Find where the given text appears and provide that cell's center as (x, y) coordinate. 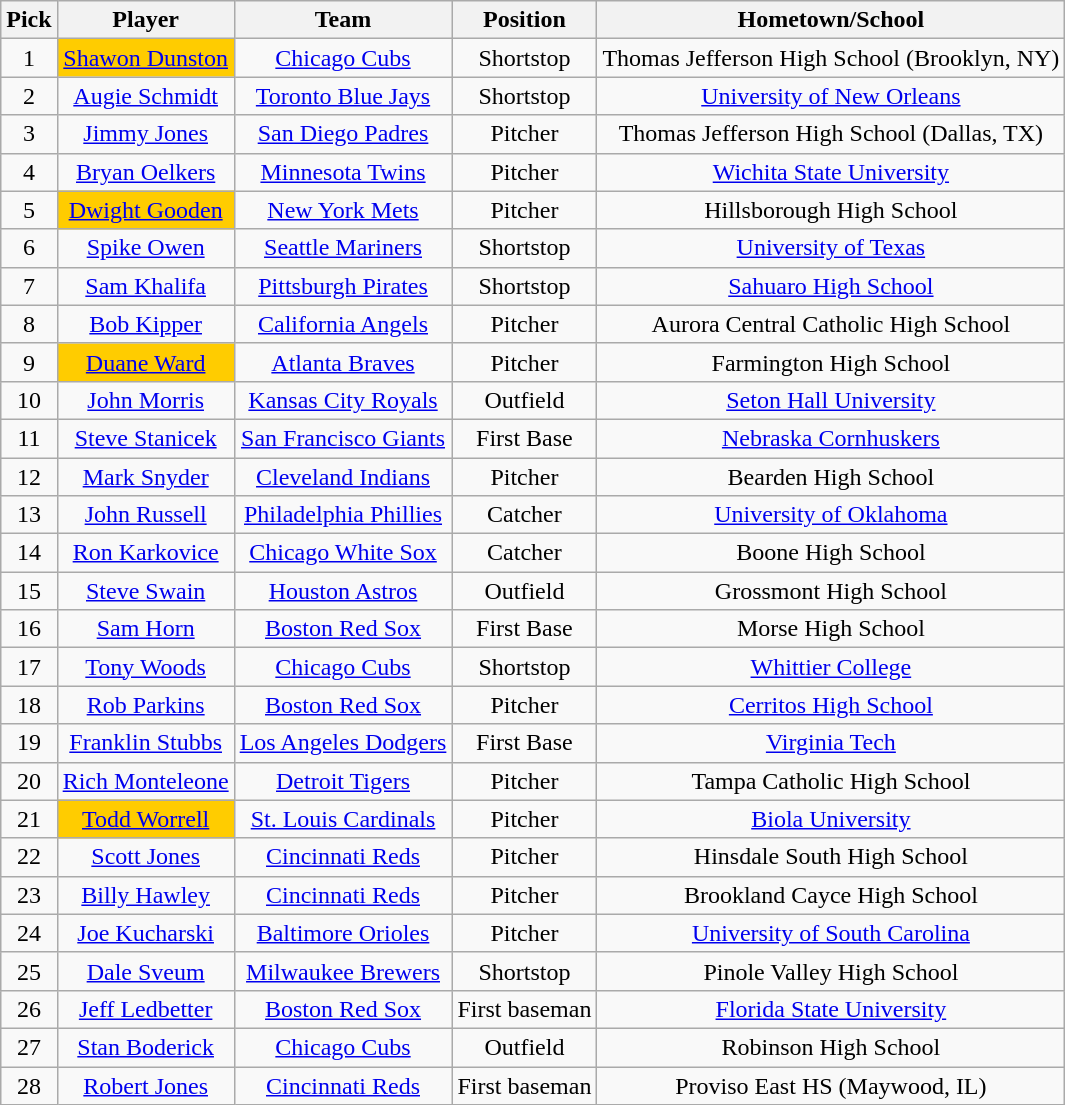
27 (29, 1047)
Stan Boderick (146, 1047)
Seton Hall University (831, 400)
Hometown/School (831, 20)
Sam Khalifa (146, 286)
5 (29, 210)
Cleveland Indians (343, 477)
Detroit Tigers (343, 781)
Seattle Mariners (343, 248)
Biola University (831, 819)
Brookland Cayce High School (831, 895)
Pinole Valley High School (831, 971)
Bryan Oelkers (146, 172)
Baltimore Orioles (343, 933)
Thomas Jefferson High School (Dallas, TX) (831, 134)
Dale Sveum (146, 971)
9 (29, 362)
Player (146, 20)
Hillsborough High School (831, 210)
Mark Snyder (146, 477)
Boone High School (831, 553)
Dwight Gooden (146, 210)
Nebraska Cornhuskers (831, 438)
University of South Carolina (831, 933)
Atlanta Braves (343, 362)
8 (29, 324)
1 (29, 58)
Shawon Dunston (146, 58)
Farmington High School (831, 362)
4 (29, 172)
Duane Ward (146, 362)
San Francisco Giants (343, 438)
University of Texas (831, 248)
17 (29, 667)
Sahuaro High School (831, 286)
Rob Parkins (146, 705)
Ron Karkovice (146, 553)
12 (29, 477)
20 (29, 781)
Jeff Ledbetter (146, 1009)
St. Louis Cardinals (343, 819)
15 (29, 591)
Grossmont High School (831, 591)
Los Angeles Dodgers (343, 743)
22 (29, 857)
2 (29, 96)
14 (29, 553)
18 (29, 705)
University of New Orleans (831, 96)
Tony Woods (146, 667)
Jimmy Jones (146, 134)
24 (29, 933)
Hinsdale South High School (831, 857)
Rich Monteleone (146, 781)
Robert Jones (146, 1085)
Minnesota Twins (343, 172)
25 (29, 971)
28 (29, 1085)
19 (29, 743)
7 (29, 286)
Todd Worrell (146, 819)
Robinson High School (831, 1047)
Whittier College (831, 667)
11 (29, 438)
16 (29, 629)
University of Oklahoma (831, 515)
Joe Kucharski (146, 933)
Wichita State University (831, 172)
Milwaukee Brewers (343, 971)
Bearden High School (831, 477)
John Russell (146, 515)
Franklin Stubbs (146, 743)
Proviso East HS (Maywood, IL) (831, 1085)
Thomas Jefferson High School (Brooklyn, NY) (831, 58)
Spike Owen (146, 248)
Billy Hawley (146, 895)
Bob Kipper (146, 324)
Toronto Blue Jays (343, 96)
10 (29, 400)
Steve Swain (146, 591)
John Morris (146, 400)
Sam Horn (146, 629)
Pick (29, 20)
3 (29, 134)
6 (29, 248)
26 (29, 1009)
Kansas City Royals (343, 400)
Pittsburgh Pirates (343, 286)
California Angels (343, 324)
Cerritos High School (831, 705)
Augie Schmidt (146, 96)
Houston Astros (343, 591)
Steve Stanicek (146, 438)
23 (29, 895)
Aurora Central Catholic High School (831, 324)
San Diego Padres (343, 134)
13 (29, 515)
Position (524, 20)
Scott Jones (146, 857)
New York Mets (343, 210)
Florida State University (831, 1009)
Virginia Tech (831, 743)
Team (343, 20)
Morse High School (831, 629)
Tampa Catholic High School (831, 781)
Philadelphia Phillies (343, 515)
Chicago White Sox (343, 553)
21 (29, 819)
